Return the (X, Y) coordinate for the center point of the cell that contains the specified text.  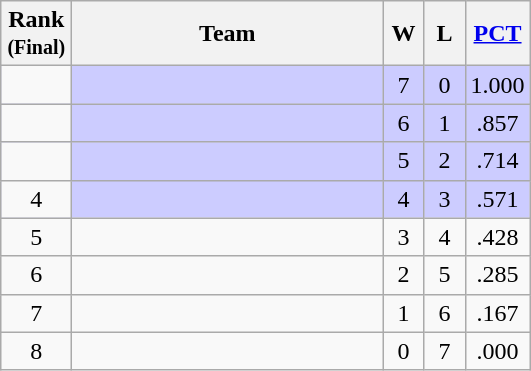
Team (228, 34)
.714 (498, 161)
.000 (498, 351)
1.000 (498, 85)
.285 (498, 275)
.167 (498, 313)
PCT (498, 34)
W (404, 34)
.857 (498, 123)
L (444, 34)
.428 (498, 237)
Rank(Final) (36, 34)
8 (36, 351)
.571 (498, 199)
